Provide the [x, y] coordinate of the cell's center where the given text is located.  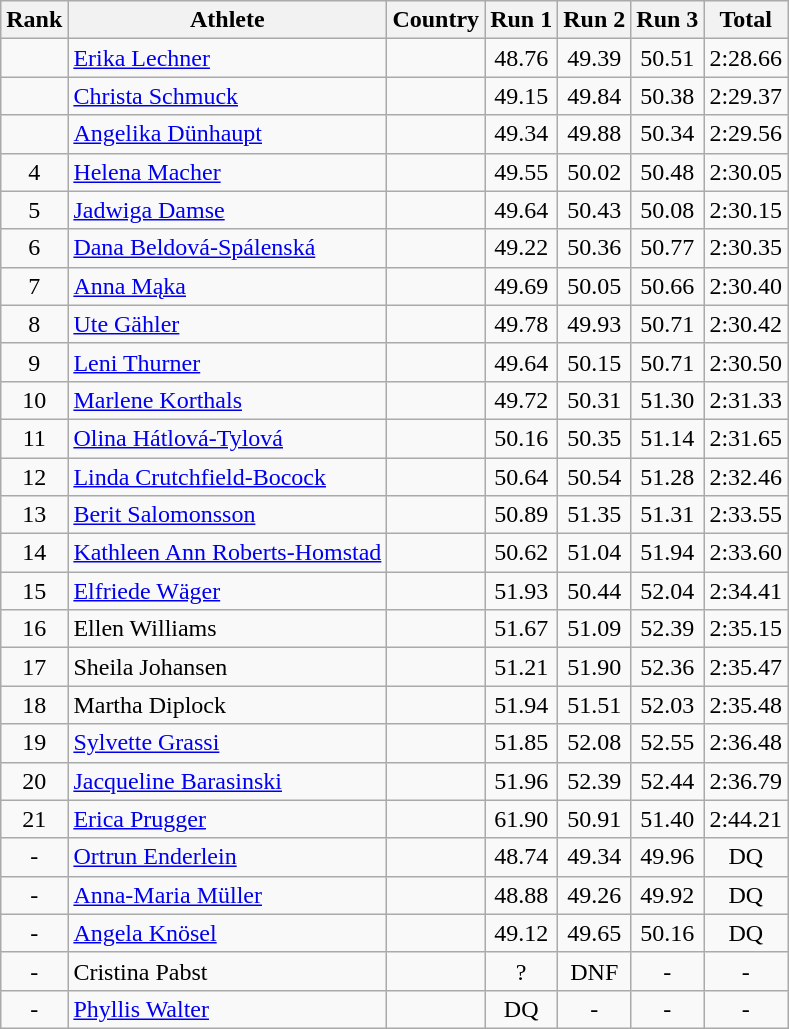
50.66 [668, 286]
Country [436, 20]
4 [34, 172]
49.96 [668, 857]
21 [34, 819]
Erica Prugger [228, 819]
Kathleen Ann Roberts-Homstad [228, 553]
5 [34, 210]
Marlene Korthals [228, 400]
2:30.35 [746, 248]
49.12 [522, 933]
51.90 [594, 667]
49.69 [522, 286]
50.34 [668, 134]
2:34.41 [746, 591]
DNF [594, 971]
Angela Knösel [228, 933]
8 [34, 324]
2:35.48 [746, 705]
Run 3 [668, 20]
Leni Thurner [228, 362]
49.93 [594, 324]
18 [34, 705]
49.84 [594, 96]
Ortrun Enderlein [228, 857]
48.74 [522, 857]
Anna Mąka [228, 286]
50.48 [668, 172]
51.51 [594, 705]
2:31.33 [746, 400]
Anna-Maria Müller [228, 895]
Christa Schmuck [228, 96]
2:36.48 [746, 743]
2:44.21 [746, 819]
52.08 [594, 743]
Ellen Williams [228, 629]
50.77 [668, 248]
51.96 [522, 781]
49.55 [522, 172]
51.93 [522, 591]
50.08 [668, 210]
Sylvette Grassi [228, 743]
2:29.56 [746, 134]
Erika Lechner [228, 58]
49.22 [522, 248]
50.31 [594, 400]
50.51 [668, 58]
51.14 [668, 438]
Linda Crutchfield-Bocock [228, 477]
51.04 [594, 553]
61.90 [522, 819]
10 [34, 400]
2:33.55 [746, 515]
51.30 [668, 400]
2:31.65 [746, 438]
20 [34, 781]
51.35 [594, 515]
49.15 [522, 96]
52.55 [668, 743]
49.26 [594, 895]
51.40 [668, 819]
50.43 [594, 210]
? [522, 971]
52.03 [668, 705]
50.05 [594, 286]
11 [34, 438]
50.15 [594, 362]
50.91 [594, 819]
14 [34, 553]
50.89 [522, 515]
2:30.05 [746, 172]
16 [34, 629]
15 [34, 591]
51.09 [594, 629]
48.76 [522, 58]
48.88 [522, 895]
50.62 [522, 553]
Jacqueline Barasinski [228, 781]
51.67 [522, 629]
Dana Beldová-Spálenská [228, 248]
Cristina Pabst [228, 971]
Phyllis Walter [228, 1009]
Total [746, 20]
51.85 [522, 743]
6 [34, 248]
9 [34, 362]
51.21 [522, 667]
50.44 [594, 591]
2:30.40 [746, 286]
50.35 [594, 438]
Elfriede Wäger [228, 591]
2:30.15 [746, 210]
50.64 [522, 477]
2:35.15 [746, 629]
Run 1 [522, 20]
51.31 [668, 515]
Berit Salomonsson [228, 515]
49.92 [668, 895]
Angelika Dünhaupt [228, 134]
50.36 [594, 248]
49.72 [522, 400]
50.02 [594, 172]
Sheila Johansen [228, 667]
2:30.42 [746, 324]
Run 2 [594, 20]
50.38 [668, 96]
19 [34, 743]
52.04 [668, 591]
51.28 [668, 477]
49.39 [594, 58]
Olina Hátlová-Tylová [228, 438]
Ute Gähler [228, 324]
13 [34, 515]
49.88 [594, 134]
52.36 [668, 667]
2:36.79 [746, 781]
Martha Diplock [228, 705]
49.78 [522, 324]
2:33.60 [746, 553]
Rank [34, 20]
2:35.47 [746, 667]
12 [34, 477]
2:30.50 [746, 362]
52.44 [668, 781]
Athlete [228, 20]
49.65 [594, 933]
2:32.46 [746, 477]
17 [34, 667]
2:29.37 [746, 96]
Helena Macher [228, 172]
50.54 [594, 477]
2:28.66 [746, 58]
Jadwiga Damse [228, 210]
7 [34, 286]
